Return the (X, Y) coordinate for the center point of the cell that contains the specified text.  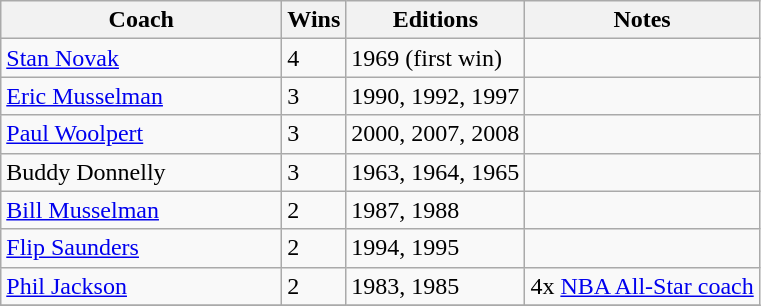
1963, 1964, 1965 (436, 172)
Phil Jackson (142, 286)
Bill Musselman (142, 210)
Editions (436, 20)
2000, 2007, 2008 (436, 134)
Wins (314, 20)
4 (314, 58)
1983, 1985 (436, 286)
Stan Novak (142, 58)
Coach (142, 20)
4x NBA All-Star coach (642, 286)
1969 (first win) (436, 58)
Paul Woolpert (142, 134)
1990, 1992, 1997 (436, 96)
1994, 1995 (436, 248)
Buddy Donnelly (142, 172)
1987, 1988 (436, 210)
Eric Musselman (142, 96)
Notes (642, 20)
Flip Saunders (142, 248)
